Identify which cell holds the provided text, then report its [x, y] central coordinate. 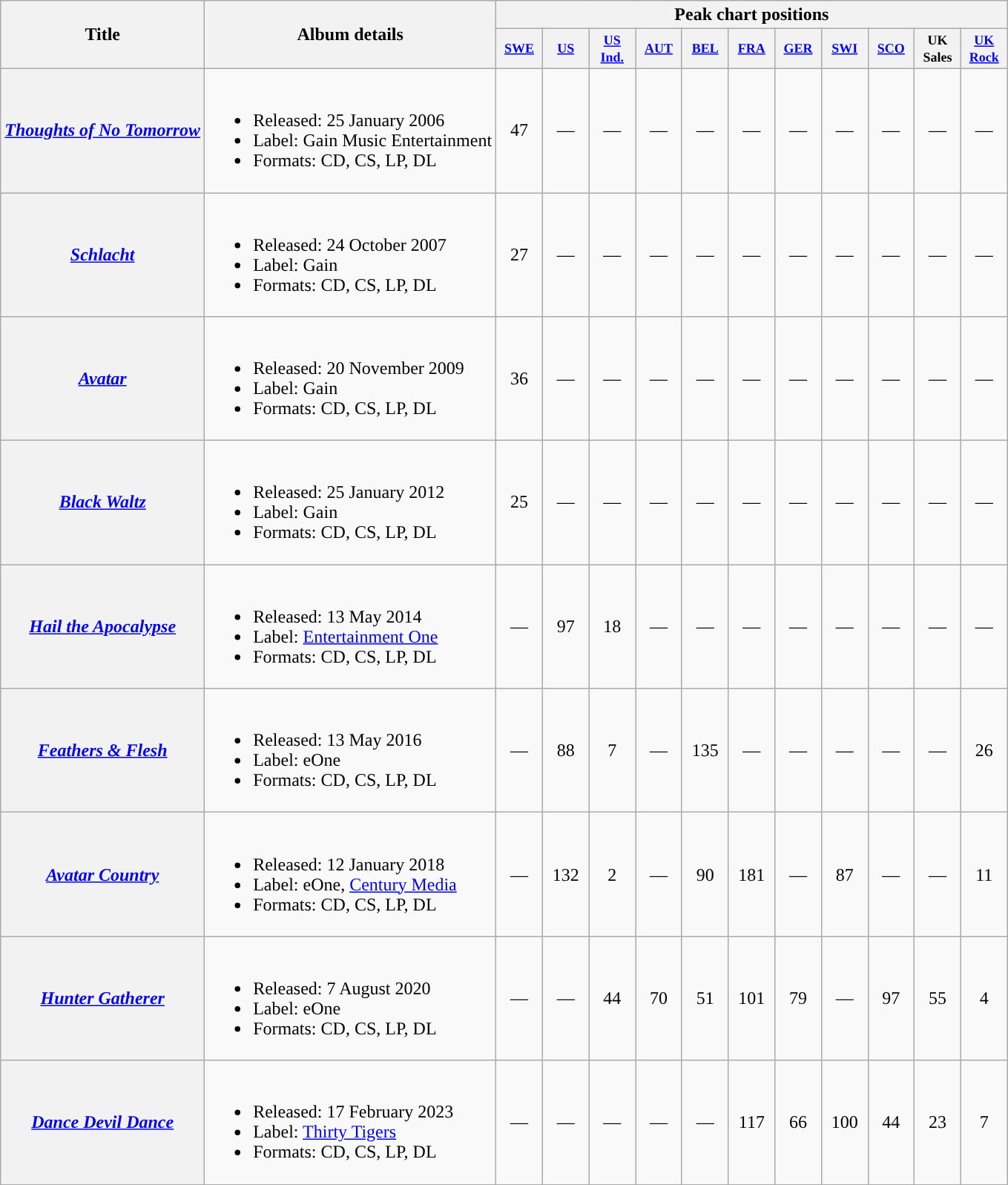
Avatar Country [102, 874]
GER [798, 49]
Peak chart positions [752, 15]
Hail the Apocalypse [102, 626]
Released: 20 November 2009Label: GainFormats: CD, CS, LP, DL [350, 378]
Avatar [102, 378]
87 [844, 874]
SWI [844, 49]
Released: 25 January 2012Label: GainFormats: CD, CS, LP, DL [350, 503]
Black Waltz [102, 503]
23 [938, 1122]
SCO [892, 49]
66 [798, 1122]
UK Sales [938, 49]
70 [659, 999]
US Ind. [613, 49]
UK Rock [984, 49]
Thoughts of No Tomorrow [102, 131]
Hunter Gatherer [102, 999]
Released: 12 January 2018Label: eOne, Century MediaFormats: CD, CS, LP, DL [350, 874]
25 [519, 503]
Released: 24 October 2007Label: GainFormats: CD, CS, LP, DL [350, 255]
135 [705, 751]
AUT [659, 49]
100 [844, 1122]
27 [519, 255]
90 [705, 874]
US [565, 49]
4 [984, 999]
26 [984, 751]
Feathers & Flesh [102, 751]
BEL [705, 49]
2 [613, 874]
Released: 13 May 2016Label: eOneFormats: CD, CS, LP, DL [350, 751]
Dance Devil Dance [102, 1122]
Album details [350, 35]
117 [752, 1122]
FRA [752, 49]
Released: 17 February 2023Label: Thirty TigersFormats: CD, CS, LP, DL [350, 1122]
88 [565, 751]
Released: 7 August 2020Label: eOneFormats: CD, CS, LP, DL [350, 999]
Schlacht [102, 255]
Released: 13 May 2014Label: Entertainment OneFormats: CD, CS, LP, DL [350, 626]
18 [613, 626]
55 [938, 999]
101 [752, 999]
47 [519, 131]
36 [519, 378]
51 [705, 999]
SWE [519, 49]
181 [752, 874]
79 [798, 999]
Title [102, 35]
Released: 25 January 2006Label: Gain Music EntertainmentFormats: CD, CS, LP, DL [350, 131]
11 [984, 874]
132 [565, 874]
